Capture the cell that displays the provided text and extract its [X, Y] central coordinate. 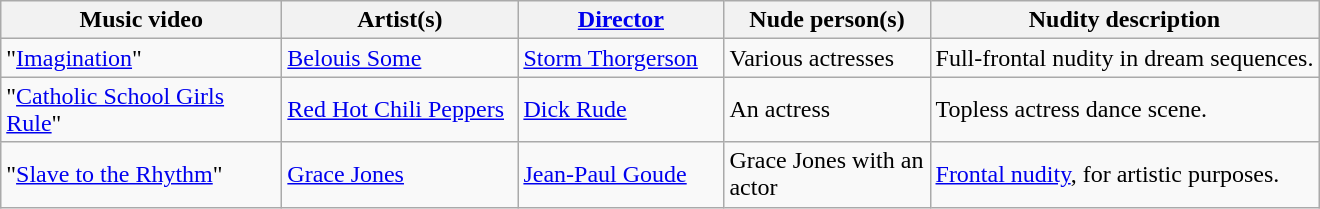
An actress [827, 110]
Nude person(s) [827, 20]
Frontal nudity, for artistic purposes. [1124, 174]
Music video [142, 20]
"Imagination" [142, 58]
Grace Jones with an actor [827, 174]
"Catholic School Girls Rule" [142, 110]
Grace Jones [400, 174]
Dick Rude [621, 110]
Belouis Some [400, 58]
Director [621, 20]
Artist(s) [400, 20]
Jean-Paul Goude [621, 174]
Nudity description [1124, 20]
Full-frontal nudity in dream sequences. [1124, 58]
Storm Thorgerson [621, 58]
Red Hot Chili Peppers [400, 110]
Various actresses [827, 58]
Topless actress dance scene. [1124, 110]
"Slave to the Rhythm" [142, 174]
